Return the [x, y] coordinate for the center point of the cell that contains the specified text.  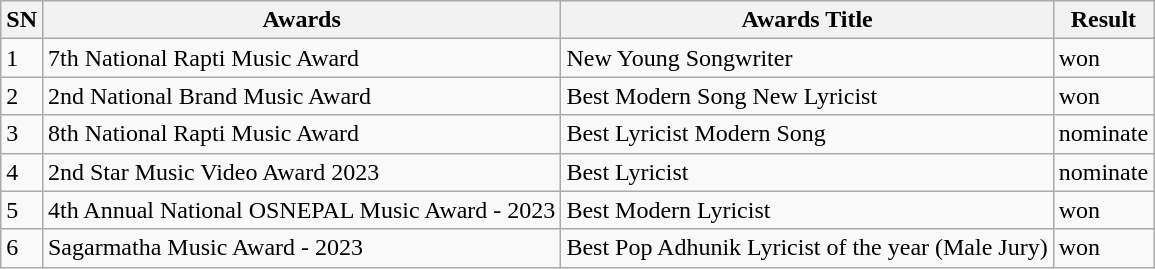
Awards [301, 20]
2 [22, 96]
New Young Songwriter [807, 58]
Sagarmatha Music Award - 2023 [301, 248]
8th National Rapti Music Award [301, 134]
7th National Rapti Music Award [301, 58]
Best Lyricist Modern Song [807, 134]
4th Annual National OSNEPAL Music Award - 2023 [301, 210]
Best Lyricist [807, 172]
6 [22, 248]
3 [22, 134]
5 [22, 210]
Result [1103, 20]
4 [22, 172]
2nd Star Music Video Award 2023 [301, 172]
Best Pop Adhunik Lyricist of the year (Male Jury) [807, 248]
Best Modern Song New Lyricist [807, 96]
2nd National Brand Music Award [301, 96]
1 [22, 58]
Best Modern Lyricist [807, 210]
SN [22, 20]
Awards Title [807, 20]
